From the cell containing the given text, extract its center point as [X, Y] coordinate. 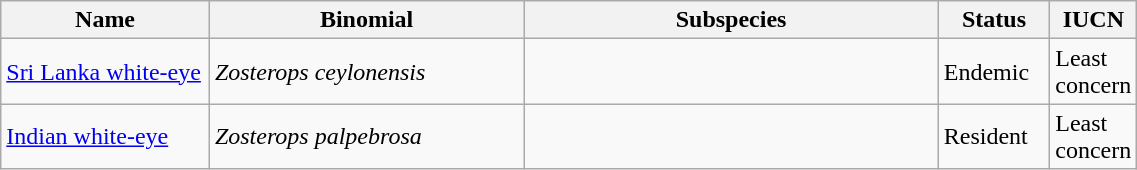
Zosterops ceylonensis [366, 72]
Resident [994, 136]
Name [106, 20]
IUCN [1094, 20]
Subspecies [731, 20]
Status [994, 20]
Endemic [994, 72]
Binomial [366, 20]
Zosterops palpebrosa [366, 136]
Sri Lanka white-eye [106, 72]
Indian white-eye [106, 136]
